Detect which cell encompasses the target text, then output its (x, y) center coordinate. 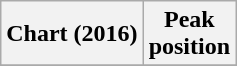
Peak position (189, 34)
Chart (2016) (72, 34)
